Output the [X, Y] coordinate of the center of the cell containing the given text.  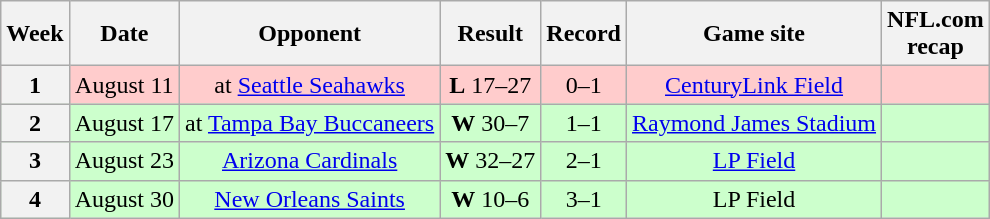
Opponent [310, 34]
August 30 [124, 199]
W 32–27 [490, 161]
2–1 [584, 161]
Arizona Cardinals [310, 161]
2 [35, 123]
L 17–27 [490, 85]
W 30–7 [490, 123]
NFL.comrecap [936, 34]
August 23 [124, 161]
1 [35, 85]
Date [124, 34]
New Orleans Saints [310, 199]
Game site [754, 34]
Week [35, 34]
at Tampa Bay Buccaneers [310, 123]
0–1 [584, 85]
3–1 [584, 199]
1–1 [584, 123]
W 10–6 [490, 199]
at Seattle Seahawks [310, 85]
Result [490, 34]
August 17 [124, 123]
3 [35, 161]
Record [584, 34]
CenturyLink Field [754, 85]
4 [35, 199]
Raymond James Stadium [754, 123]
August 11 [124, 85]
